Detect which cell encompasses the target text, then output its (X, Y) center coordinate. 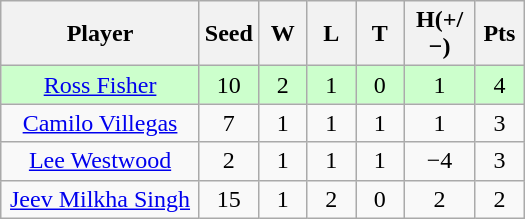
10 (228, 85)
Player (100, 34)
Ross Fisher (100, 85)
T (380, 34)
W (282, 34)
7 (228, 123)
−4 (440, 161)
15 (228, 199)
H(+/−) (440, 34)
Camilo Villegas (100, 123)
Pts (500, 34)
Lee Westwood (100, 161)
L (332, 34)
Jeev Milkha Singh (100, 199)
Seed (228, 34)
4 (500, 85)
